Identify which cell holds the provided text, then report its (X, Y) central coordinate. 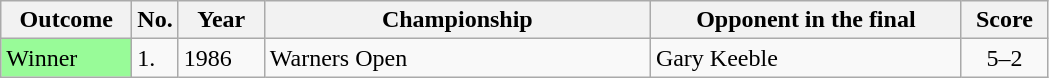
1986 (221, 58)
Winner (66, 58)
Opponent in the final (806, 20)
5–2 (1004, 58)
Outcome (66, 20)
Championship (457, 20)
Gary Keeble (806, 58)
1. (155, 58)
Score (1004, 20)
Warners Open (457, 58)
No. (155, 20)
Year (221, 20)
